Output the [X, Y] coordinate of the center of the cell containing the given text.  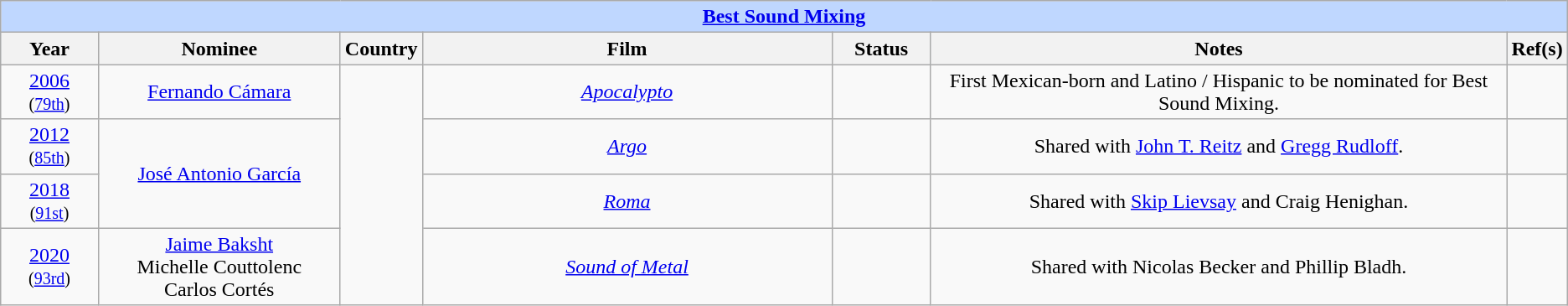
Ref(s) [1537, 49]
Argo [627, 146]
2018(91st) [49, 201]
2020(93rd) [49, 267]
2006(79th) [49, 92]
First Mexican-born and Latino / Hispanic to be nominated for Best Sound Mixing. [1219, 92]
Fernando Cámara [219, 92]
Shared with John T. Reitz and Gregg Rudloff. [1219, 146]
Notes [1219, 49]
Roma [627, 201]
Sound of Metal [627, 267]
Film [627, 49]
Shared with Nicolas Becker and Phillip Bladh. [1219, 267]
Country [381, 49]
Jaime BakshtMichelle CouttolencCarlos Cortés [219, 267]
José Antonio García [219, 174]
Year [49, 49]
2012(85th) [49, 146]
Best Sound Mixing [784, 17]
Nominee [219, 49]
Apocalypto [627, 92]
Status [881, 49]
Shared with Skip Lievsay and Craig Henighan. [1219, 201]
